Identify which cell holds the provided text, then report its [x, y] central coordinate. 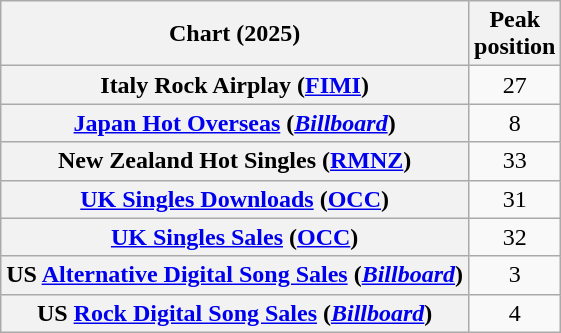
Japan Hot Overseas (Billboard) [235, 123]
3 [515, 275]
27 [515, 85]
Chart (2025) [235, 34]
New Zealand Hot Singles (RMNZ) [235, 161]
UK Singles Downloads (OCC) [235, 199]
32 [515, 237]
Peakposition [515, 34]
Italy Rock Airplay (FIMI) [235, 85]
US Rock Digital Song Sales (Billboard) [235, 313]
4 [515, 313]
UK Singles Sales (OCC) [235, 237]
US Alternative Digital Song Sales (Billboard) [235, 275]
33 [515, 161]
31 [515, 199]
8 [515, 123]
